Capture the cell that displays the provided text and extract its [x, y] central coordinate. 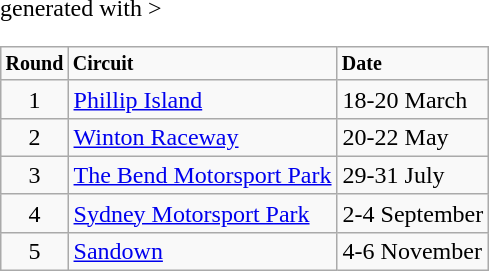
Sandown [202, 251]
Winton Raceway [202, 137]
1 [34, 99]
3 [34, 175]
Circuit [202, 64]
2-4 September [413, 213]
18-20 March [413, 99]
Round [34, 64]
Date [413, 64]
The Bend Motorsport Park [202, 175]
4 [34, 213]
Sydney Motorsport Park [202, 213]
29-31 July [413, 175]
5 [34, 251]
2 [34, 137]
20-22 May [413, 137]
Phillip Island [202, 99]
4-6 November [413, 251]
